Detect which cell encompasses the target text, then output its (X, Y) center coordinate. 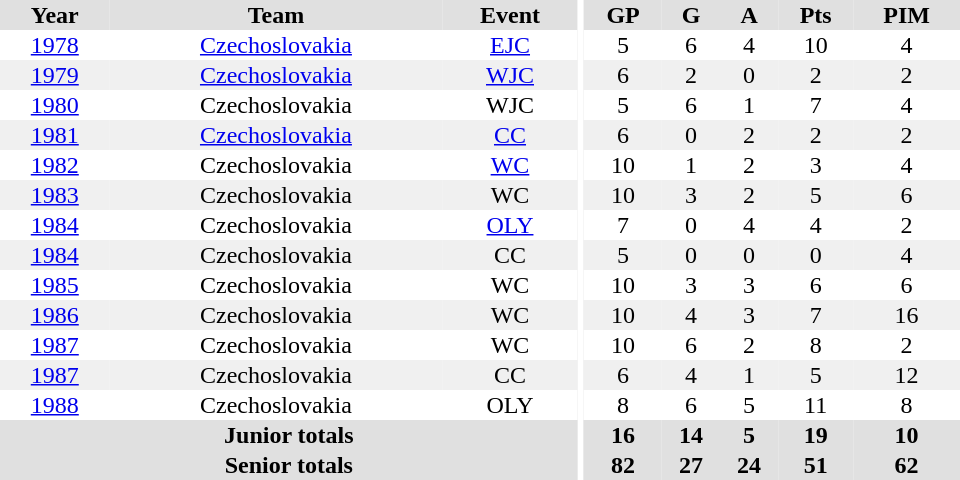
Year (55, 15)
Team (276, 15)
24 (749, 465)
1983 (55, 195)
27 (691, 465)
11 (816, 405)
Junior totals (289, 435)
1981 (55, 135)
EJC (510, 45)
1982 (55, 165)
14 (691, 435)
Event (510, 15)
Senior totals (289, 465)
A (749, 15)
1980 (55, 105)
19 (816, 435)
51 (816, 465)
1988 (55, 405)
1978 (55, 45)
1985 (55, 285)
GP (623, 15)
12 (906, 375)
Pts (816, 15)
1986 (55, 315)
62 (906, 465)
PIM (906, 15)
1979 (55, 75)
G (691, 15)
82 (623, 465)
